Return (x, y) of the center of cell containing provided text 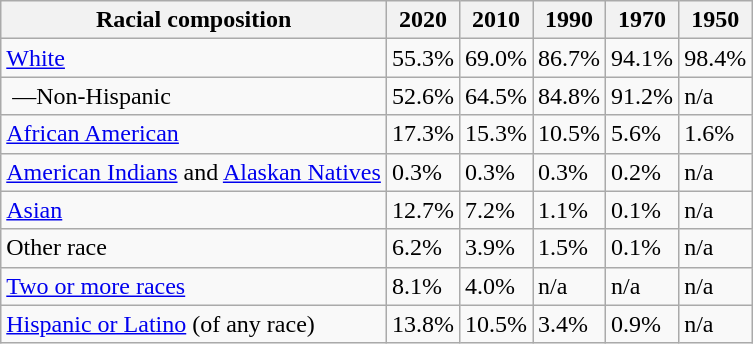
1.6% (716, 134)
98.4% (716, 58)
White (194, 58)
Asian (194, 210)
1950 (716, 20)
2020 (422, 20)
94.1% (642, 58)
91.2% (642, 96)
0.9% (642, 324)
3.9% (496, 248)
Two or more races (194, 286)
55.3% (422, 58)
1.5% (568, 248)
52.6% (422, 96)
5.6% (642, 134)
4.0% (496, 286)
64.5% (496, 96)
6.2% (422, 248)
1.1% (568, 210)
13.8% (422, 324)
17.3% (422, 134)
3.4% (568, 324)
86.7% (568, 58)
Racial composition (194, 20)
84.8% (568, 96)
American Indians and Alaskan Natives (194, 172)
1990 (568, 20)
12.7% (422, 210)
15.3% (496, 134)
0.2% (642, 172)
African American (194, 134)
1970 (642, 20)
Hispanic or Latino (of any race) (194, 324)
2010 (496, 20)
Other race (194, 248)
—Non-Hispanic (194, 96)
8.1% (422, 286)
7.2% (496, 210)
69.0% (496, 58)
